Locate the cell with the specified text and output its (X, Y) center coordinate. 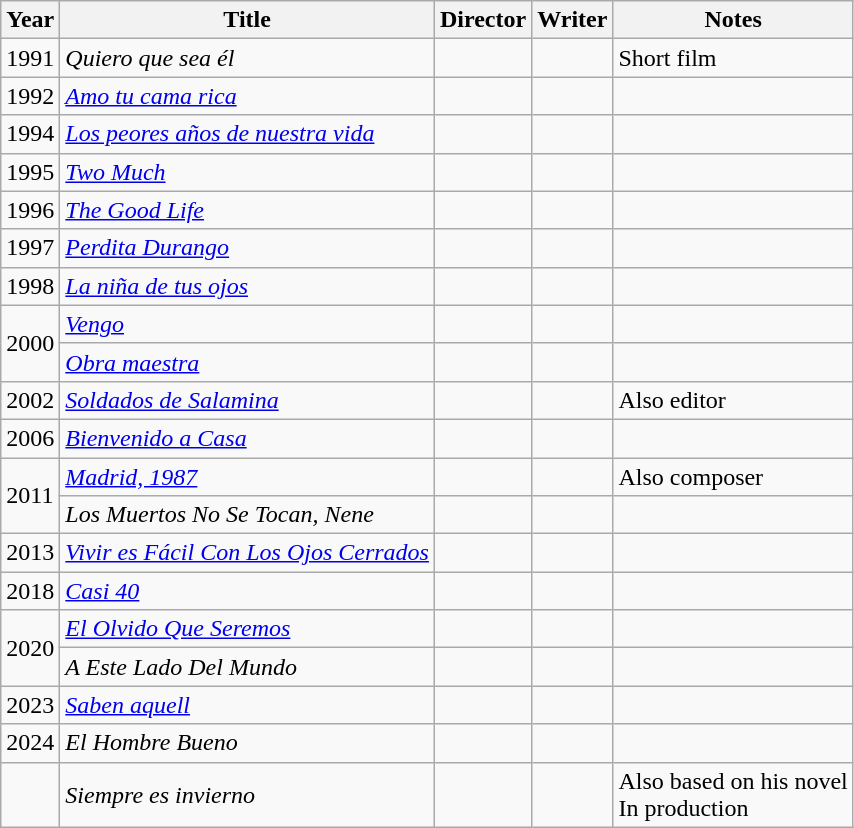
Title (248, 20)
Also based on his novelIn production (733, 794)
Director (482, 20)
Vengo (248, 324)
1992 (30, 96)
2006 (30, 438)
Obra maestra (248, 362)
2011 (30, 496)
Notes (733, 20)
Also composer (733, 477)
Los Muertos No Se Tocan, Nene (248, 515)
2000 (30, 343)
Saben aquell (248, 705)
Casi 40 (248, 591)
Bienvenido a Casa (248, 438)
A Este Lado Del Mundo (248, 667)
Soldados de Salamina (248, 400)
Quiero que sea él (248, 58)
Madrid, 1987 (248, 477)
Year (30, 20)
El Hombre Bueno (248, 743)
Amo tu cama rica (248, 96)
Los peores años de nuestra vida (248, 134)
The Good Life (248, 210)
Short film (733, 58)
2002 (30, 400)
1995 (30, 172)
1991 (30, 58)
Two Much (248, 172)
Writer (572, 20)
La niña de tus ojos (248, 286)
2020 (30, 648)
Perdita Durango (248, 248)
Siempre es invierno (248, 794)
2013 (30, 553)
Vivir es Fácil Con Los Ojos Cerrados (248, 553)
1994 (30, 134)
2024 (30, 743)
1996 (30, 210)
El Olvido Que Seremos (248, 629)
1998 (30, 286)
2018 (30, 591)
1997 (30, 248)
2023 (30, 705)
Also editor (733, 400)
